Capture the cell that displays the provided text and extract its [X, Y] central coordinate. 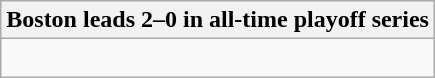
Boston leads 2–0 in all-time playoff series [218, 20]
